For the text-containing cell, return its midpoint in (X, Y) coordinate format. 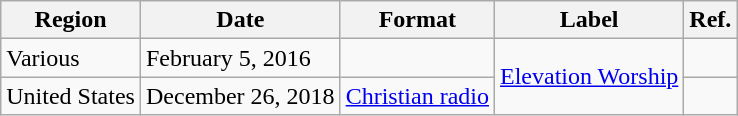
Christian radio (417, 96)
Label (590, 20)
Elevation Worship (590, 77)
United States (71, 96)
Date (240, 20)
Various (71, 58)
Region (71, 20)
February 5, 2016 (240, 58)
December 26, 2018 (240, 96)
Format (417, 20)
Ref. (710, 20)
